Capture the cell that displays the provided text and extract its [x, y] central coordinate. 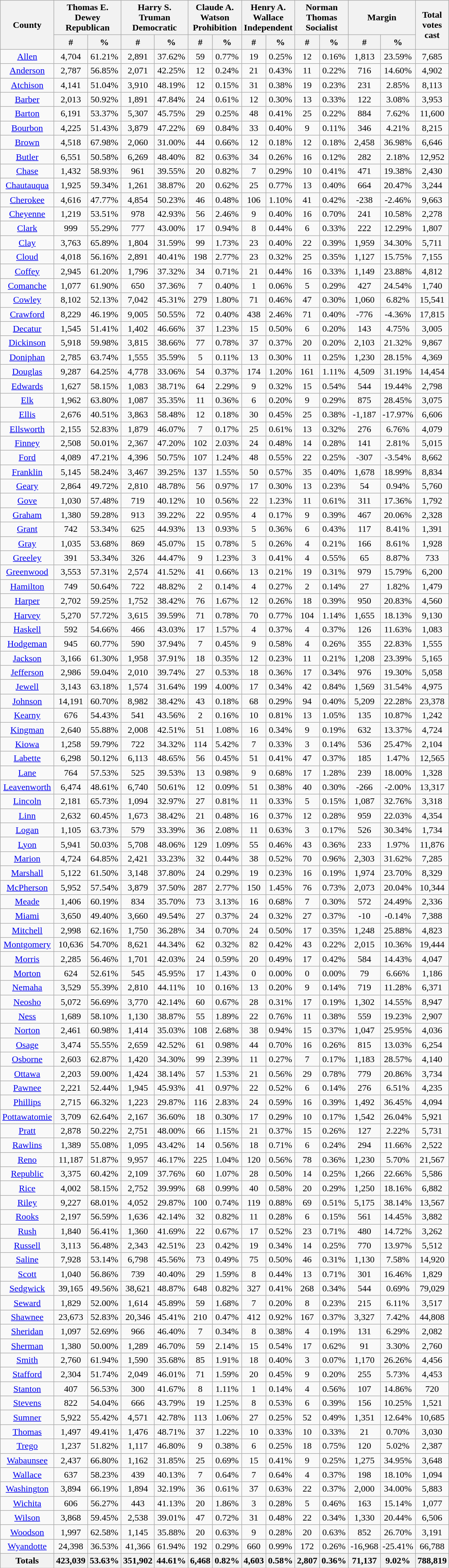
24,398 [71, 1546]
Woodson [27, 1532]
764 [71, 773]
5,941 [71, 844]
4,509 [364, 371]
20.47% [398, 185]
26.26% [398, 1360]
770 [364, 1245]
Saline [27, 1260]
0.92% [281, 1317]
2,986 [71, 673]
231 [364, 85]
14.45% [398, 1217]
-2.46% [398, 200]
14.55% [398, 1002]
3,709 [71, 1117]
Wyandotte [27, 1546]
6,113 [138, 758]
37.50% [171, 887]
7.62% [398, 114]
351,902 [138, 1560]
Morris [27, 959]
1,149 [364, 271]
13.37% [398, 730]
Thomas E. DeweyRepublican [88, 18]
Greenwood [27, 572]
8,982 [138, 701]
42.93% [171, 214]
Franklin [27, 472]
1,879 [138, 429]
4,089 [71, 458]
Rice [27, 1188]
56.46% [105, 959]
2,574 [138, 572]
59.34% [105, 185]
30 [253, 414]
-2.00% [398, 787]
McPherson [27, 887]
7,928 [71, 1260]
541 [138, 715]
Rooks [27, 1217]
822 [71, 1403]
2.83% [227, 1102]
62.87% [105, 1059]
9,957 [138, 1160]
60.98% [105, 1031]
2,167 [138, 1117]
3,763 [71, 243]
1.22% [227, 1432]
4,812 [432, 271]
815 [364, 1045]
0.12% [334, 157]
1.68% [227, 1303]
590 [138, 644]
Margin [382, 18]
480 [364, 1231]
64.85% [105, 859]
210 [200, 1317]
52.69% [105, 1331]
15.79% [398, 572]
412 [253, 1317]
39.01% [171, 1518]
945 [71, 644]
6,269 [138, 157]
Reno [27, 1160]
75 [253, 1260]
14,191 [71, 701]
54.04% [105, 1403]
5.73% [398, 1375]
1,752 [138, 601]
31.19% [398, 371]
6.66% [398, 973]
-4.36% [398, 314]
Nemaha [27, 988]
632 [364, 730]
6,882 [432, 1188]
2,461 [71, 1031]
Mitchell [27, 930]
1,891 [138, 99]
8,229 [71, 314]
2,060 [138, 142]
1.67% [227, 601]
0.72% [227, 1518]
11,876 [432, 844]
Chase [27, 171]
31.59% [171, 243]
1,813 [364, 56]
2,702 [71, 601]
19.30% [398, 673]
4,079 [432, 429]
1,492 [364, 1102]
56.27% [105, 1503]
Rawlins [27, 1145]
0.75% [334, 1446]
Wichita [27, 1503]
8,662 [432, 458]
1.80% [227, 300]
38.71% [171, 386]
50.75% [171, 458]
6.29% [398, 1331]
2,437 [71, 1460]
Jewell [27, 687]
777 [138, 228]
156 [364, 1403]
4,456 [432, 1360]
-25.41% [398, 1546]
58.24% [105, 472]
45.89% [171, 1303]
6,506 [432, 1518]
-0.14% [398, 916]
1,479 [432, 586]
48.65% [171, 758]
976 [364, 673]
47.21% [105, 458]
39,165 [71, 1288]
2,632 [71, 816]
Chautauqua [27, 185]
Clay [27, 243]
8,834 [432, 472]
66.32% [105, 1102]
1,673 [138, 816]
46.19% [105, 314]
53.63% [105, 1560]
199 [200, 687]
13,317 [432, 787]
2,458 [364, 142]
0.07% [334, 1360]
3,318 [432, 801]
71,137 [364, 1560]
62.58% [105, 1532]
8,113 [432, 85]
1,590 [138, 1360]
Rush [27, 1231]
0.57% [281, 472]
65.89% [105, 243]
255 [364, 1375]
33.06% [171, 371]
52.44% [105, 1088]
51.87% [105, 1160]
2,522 [432, 1145]
2,073 [364, 887]
20.86% [398, 1073]
0.47% [227, 1317]
Marion [27, 859]
56.41% [105, 1231]
0.93% [227, 529]
1.07% [227, 1174]
3,615 [138, 615]
59.25% [105, 601]
Wabaunsee [27, 1460]
45.56% [171, 1260]
36.60% [171, 1117]
59.98% [105, 343]
8.61% [398, 543]
Gray [27, 543]
48.61% [105, 787]
733 [432, 558]
6,798 [138, 1260]
1,183 [364, 1059]
14.72% [398, 1231]
5,512 [432, 1245]
282 [364, 157]
6,191 [71, 114]
1.08% [227, 730]
40.12% [171, 501]
7.58% [398, 1260]
6,474 [71, 787]
Brown [27, 142]
875 [364, 400]
7,685 [432, 56]
1.55% [227, 472]
2,998 [71, 930]
49.72% [105, 486]
56.59% [105, 1217]
407 [71, 1389]
39.22% [171, 515]
1,145 [138, 1532]
59.45% [105, 1518]
Sherman [27, 1346]
1,289 [138, 1346]
43.56% [171, 715]
-1,187 [364, 414]
1,030 [71, 501]
852 [364, 1532]
4,823 [432, 930]
Douglas [27, 371]
39.53% [171, 773]
Ellis [27, 414]
Osborne [27, 1059]
779 [364, 1073]
Harvey [27, 615]
Marshall [27, 873]
166 [364, 543]
66 [200, 1131]
9,287 [71, 371]
44.61% [171, 1560]
1,047 [364, 1031]
51.43% [105, 128]
4.75% [398, 329]
Stanton [27, 1389]
1.10% [281, 200]
14.60% [398, 71]
10.25% [398, 1403]
7,042 [138, 300]
Harper [27, 601]
1,807 [432, 228]
9,867 [432, 343]
42.03% [171, 959]
127 [364, 1131]
Scott [27, 1274]
56.53% [105, 1389]
16.46% [398, 1274]
48.87% [171, 1288]
48.40% [171, 157]
2.68% [227, 1031]
2,336 [432, 902]
44,808 [432, 1317]
59.04% [105, 673]
102 [200, 443]
Cheyenne [27, 214]
4,018 [71, 257]
326 [138, 558]
2.03% [227, 443]
Atchison [27, 85]
35.68% [171, 1360]
1.14% [334, 615]
Geary [27, 486]
61.30% [105, 658]
869 [138, 543]
34.00% [398, 1489]
17.36% [398, 501]
20.04% [398, 887]
37.62% [171, 56]
150 [253, 887]
22.28% [398, 701]
Norman ThomasSocialist [322, 18]
2,715 [71, 1102]
0.95% [227, 515]
63.18% [105, 687]
48.78% [171, 486]
31.54% [398, 687]
1.89% [227, 1016]
3,894 [71, 1489]
185 [364, 758]
4,603 [253, 1560]
1,117 [138, 1446]
5.42% [227, 744]
1.47% [398, 758]
Henry A. WallaceIndependent [268, 18]
Pratt [27, 1131]
-10 [364, 916]
56.48% [105, 1245]
2.08% [227, 830]
143 [364, 329]
Lyon [27, 844]
1,389 [71, 1145]
1,060 [364, 300]
0.76% [281, 1016]
Coffey [27, 271]
966 [138, 1331]
884 [364, 114]
Dickinson [27, 343]
5,058 [432, 673]
239 [364, 773]
35.70% [171, 902]
0.73% [334, 887]
Bourbon [27, 128]
3,375 [71, 1174]
2,071 [138, 71]
6.76% [398, 429]
56.69% [105, 1002]
63.80% [105, 400]
54.66% [105, 629]
2,303 [364, 859]
Allen [27, 56]
311 [364, 501]
3,191 [432, 1532]
Kearny [27, 715]
122 [364, 99]
592 [71, 629]
14.43% [398, 959]
1.53% [227, 1073]
1.86% [227, 1503]
24.49% [398, 902]
4,094 [432, 1102]
4,235 [432, 1088]
2,945 [71, 271]
Wallace [27, 1475]
2,785 [71, 357]
6.82% [398, 300]
12,952 [432, 157]
106 [253, 200]
Hamilton [27, 586]
1,627 [71, 386]
1,302 [364, 1002]
2.29% [227, 386]
Riley [27, 1203]
50.58% [105, 157]
233 [364, 844]
45.93% [171, 1088]
47.20% [171, 443]
42 [307, 687]
579 [138, 830]
6.51% [398, 1088]
63.73% [105, 830]
12,565 [432, 758]
1,275 [364, 1460]
26.70% [398, 1532]
78 [307, 1160]
57.72% [105, 615]
58.23% [105, 1475]
1,750 [138, 930]
46.07% [171, 429]
3,166 [71, 658]
Kiowa [27, 744]
5,145 [71, 472]
Grant [27, 529]
49.41% [105, 1432]
5,165 [432, 658]
Stafford [27, 1375]
1.73% [227, 243]
-266 [364, 787]
4,369 [432, 357]
Claude A. WatsonProhibition [215, 18]
-238 [364, 200]
788,819 [432, 1560]
38.66% [171, 343]
9,663 [432, 200]
85 [200, 1360]
1,545 [71, 329]
33 [253, 128]
131 [364, 1331]
2,008 [138, 730]
625 [138, 529]
Butler [27, 157]
Cherokee [27, 200]
5,922 [71, 1417]
13,567 [432, 1203]
10,685 [432, 1417]
1,432 [71, 171]
137 [200, 472]
52 [307, 1417]
45.95% [171, 973]
19.38% [398, 171]
46.80% [171, 1446]
4,052 [138, 1203]
4.21% [398, 128]
1,170 [364, 1360]
Osage [27, 1045]
1.15% [227, 1131]
52.13% [105, 300]
2,603 [71, 1059]
174 [253, 371]
2,430 [432, 171]
36.98% [398, 142]
Crawford [27, 314]
79,029 [432, 1288]
4,047 [432, 959]
51.04% [105, 85]
19.23% [398, 1016]
1,476 [138, 1432]
Sheridan [27, 1331]
72 [200, 314]
126 [364, 629]
39.59% [171, 615]
648 [200, 1288]
61.50% [105, 873]
2,907 [432, 1016]
25.88% [398, 930]
161 [307, 371]
23,673 [71, 1317]
Meade [27, 902]
Neosho [27, 1002]
20.44% [398, 1518]
Linn [27, 816]
37.91% [171, 658]
22.03% [398, 816]
1,402 [138, 329]
4.00% [227, 687]
44.34% [171, 945]
Ness [27, 1016]
Smith [27, 1360]
17,815 [432, 314]
Greeley [27, 558]
Ottawa [27, 1073]
79 [364, 973]
3,113 [71, 1245]
12.64% [398, 1417]
Montgomery [27, 945]
4,518 [71, 142]
2,328 [432, 515]
49.54% [171, 916]
2,538 [138, 1518]
3,467 [138, 472]
Jackson [27, 658]
1,250 [364, 1188]
2,221 [71, 1088]
Russell [27, 1245]
58.48% [171, 414]
18.13% [398, 615]
36.28% [171, 930]
287 [200, 887]
46.17% [171, 1160]
10.36% [398, 945]
55.88% [105, 730]
1,162 [138, 1460]
355 [364, 644]
559 [364, 1016]
48.71% [171, 1432]
Johnson [27, 701]
10,636 [71, 945]
1.25% [227, 1403]
23.88% [398, 271]
1,391 [432, 529]
Ellsworth [27, 429]
50.55% [171, 314]
2,285 [71, 959]
41.13% [171, 1503]
48.82% [171, 586]
2,640 [71, 730]
1,569 [364, 687]
1,945 [138, 1088]
65.73% [105, 801]
7.42% [398, 1317]
4,778 [138, 371]
59.28% [105, 515]
34.95% [398, 1460]
Phillips [27, 1102]
8,329 [432, 873]
6,468 [200, 1560]
1,689 [71, 1016]
2.14% [227, 1346]
4,036 [432, 1031]
1,328 [432, 773]
978 [138, 214]
961 [138, 171]
129 [200, 844]
11,600 [432, 114]
Pawnee [27, 1088]
40.13% [171, 1475]
44.11% [171, 988]
60.42% [105, 1174]
5,760 [432, 486]
2,864 [71, 486]
215 [364, 1303]
19.44% [398, 386]
3,650 [71, 916]
19,444 [432, 945]
61 [200, 1045]
1,796 [138, 271]
40.51% [105, 414]
Cowley [27, 300]
Elk [27, 400]
24.54% [398, 286]
5,122 [71, 873]
1,223 [138, 1102]
8,947 [432, 1002]
10.58% [398, 214]
51.41% [105, 329]
5,711 [432, 243]
3,770 [138, 1002]
14,920 [432, 1260]
13.03% [398, 1045]
66.19% [105, 1489]
4,902 [432, 71]
60.70% [105, 701]
525 [138, 773]
1,237 [71, 1446]
0.96% [334, 859]
47.22% [171, 128]
4,571 [138, 1417]
3,244 [432, 185]
Labette [27, 758]
8,621 [138, 945]
7,388 [432, 916]
15.75% [398, 257]
40.40% [171, 1274]
167 [307, 1317]
49.56% [105, 1288]
Harry S. TrumanDemocratic [155, 18]
100 [200, 1203]
4,141 [71, 85]
5,270 [71, 615]
22.83% [398, 644]
950 [364, 601]
67.98% [105, 142]
47.84% [171, 99]
7,285 [432, 859]
20,346 [138, 1317]
58.10% [105, 1016]
6,646 [432, 142]
1,521 [432, 1403]
660 [253, 1546]
31.85% [171, 1460]
2,082 [432, 1331]
8,102 [71, 300]
3.13% [227, 902]
2.39% [227, 1059]
3,882 [432, 1217]
58.93% [105, 171]
5,921 [432, 1117]
Leavenworth [27, 787]
48.06% [171, 844]
3,868 [71, 1518]
959 [364, 816]
23.59% [398, 56]
1,420 [138, 1059]
41,366 [138, 1546]
-17.97% [398, 414]
2,751 [138, 1131]
119 [253, 1203]
3,005 [432, 329]
1,804 [138, 243]
60.19% [105, 902]
163 [364, 1503]
Clark [27, 228]
2,104 [432, 744]
4,396 [138, 458]
62 [200, 945]
2,304 [71, 1375]
2,387 [432, 1446]
1,740 [432, 286]
Haskell [27, 629]
23,378 [432, 701]
31.00% [171, 142]
5.70% [398, 1160]
23.39% [398, 658]
32.76% [398, 801]
35.35% [171, 400]
68.01% [105, 1203]
Morton [27, 973]
1,497 [71, 1432]
1,962 [71, 400]
0.06% [281, 286]
6,606 [432, 414]
1,248 [364, 930]
Finney [27, 443]
3.08% [398, 99]
1,701 [138, 959]
9,130 [432, 615]
2,878 [71, 1131]
720 [432, 1389]
1,258 [71, 744]
Edwards [27, 386]
2,676 [71, 414]
53.14% [105, 1260]
676 [71, 715]
1.57% [227, 629]
443 [138, 1503]
545 [138, 973]
Barton [27, 114]
4,002 [71, 1188]
391 [71, 558]
4,354 [432, 816]
20.83% [398, 601]
1,734 [432, 830]
County [27, 25]
2,197 [71, 1217]
116 [200, 1102]
1.82% [398, 586]
55.29% [105, 228]
56.86% [105, 1274]
14.86% [398, 1389]
2,367 [138, 443]
222 [364, 228]
41.52% [171, 572]
5,307 [138, 114]
427 [364, 286]
Thomas [27, 1432]
666 [138, 1403]
1,242 [432, 715]
20.06% [398, 515]
Lincoln [27, 801]
1,542 [364, 1117]
241 [364, 214]
2,807 [307, 1560]
1.24% [227, 458]
28.45% [398, 400]
1.05% [334, 715]
-776 [364, 314]
50.22% [105, 1131]
62.16% [105, 930]
1,574 [138, 687]
637 [71, 1475]
Jefferson [27, 673]
35.59% [171, 357]
1,614 [138, 1303]
2.22% [398, 1131]
48.19% [171, 85]
39.74% [171, 673]
55.08% [105, 1145]
22.66% [398, 1174]
14,454 [432, 371]
18.99% [398, 472]
60.77% [105, 644]
50.64% [105, 586]
2,343 [138, 1245]
55.55% [105, 1045]
2.18% [398, 157]
Comanche [27, 286]
6,551 [71, 157]
0.88% [281, 1203]
50 [253, 472]
25.47% [398, 744]
1,974 [364, 873]
94 [307, 701]
1.91% [227, 1360]
44.93% [171, 529]
572 [364, 902]
606 [71, 1503]
2,752 [138, 1188]
2,015 [364, 945]
423,039 [71, 1560]
57.48% [105, 501]
-16,968 [364, 1546]
61.21% [105, 56]
52.00% [105, 1303]
-3.54% [398, 458]
5,015 [432, 443]
Total votes cast [432, 25]
11,187 [71, 1160]
172 [307, 1546]
438 [253, 314]
18.00% [398, 773]
Hodgeman [27, 644]
43.00% [171, 228]
1.28% [334, 773]
2,787 [71, 71]
7,155 [432, 257]
Shawnee [27, 1317]
12.29% [398, 228]
5,731 [432, 1131]
742 [71, 529]
5,708 [138, 844]
45.75% [171, 114]
49.40% [105, 916]
1,351 [364, 1417]
346 [364, 128]
11.28% [398, 988]
2,278 [432, 214]
2,203 [71, 1073]
1,186 [432, 973]
56.85% [105, 71]
716 [364, 71]
108 [200, 1031]
45.31% [171, 300]
1,261 [138, 185]
3,953 [432, 99]
2.81% [398, 443]
471 [364, 171]
1,360 [138, 1231]
54.43% [105, 715]
52.61% [105, 973]
2,000 [364, 1489]
1,105 [71, 830]
6,740 [138, 787]
2,508 [71, 443]
28.57% [398, 1059]
66,788 [432, 1546]
1.43% [227, 973]
57 [200, 1073]
3,262 [432, 1231]
1,959 [364, 243]
1,219 [71, 214]
37.76% [171, 1174]
21.32% [398, 343]
3,148 [138, 873]
9,227 [71, 1203]
327 [253, 1288]
3,474 [71, 1045]
39.55% [171, 171]
2,013 [71, 99]
50.92% [105, 99]
50.23% [171, 200]
50.03% [105, 844]
999 [71, 228]
37.32% [171, 271]
Decatur [27, 329]
2,155 [71, 429]
5,209 [364, 701]
18.16% [398, 1188]
279 [200, 300]
77 [200, 343]
6,200 [432, 572]
42.52% [171, 1045]
3,660 [138, 916]
624 [71, 973]
301 [364, 1274]
5,918 [71, 343]
3,517 [432, 1303]
11.66% [398, 1145]
5.02% [398, 1446]
46.66% [171, 329]
4,975 [432, 687]
1,330 [364, 1518]
1.09% [227, 844]
Kingman [27, 730]
34.32% [171, 744]
141 [364, 443]
43.79% [171, 1403]
5,072 [71, 1002]
50.00% [105, 1346]
61.20% [105, 271]
38,621 [138, 1288]
4,704 [71, 56]
Sumner [27, 1417]
41.67% [171, 1389]
Norton [27, 1031]
46.01% [171, 1375]
5,883 [432, 1489]
64 [200, 386]
913 [138, 515]
Totals [27, 1560]
Wilson [27, 1518]
36.45% [398, 1102]
9,005 [138, 314]
1,792 [432, 501]
4,140 [432, 1059]
37.80% [171, 873]
3,075 [432, 400]
3,030 [432, 1432]
3,529 [71, 988]
Republic [27, 1174]
1.97% [398, 844]
Doniphan [27, 357]
3,910 [138, 85]
42.78% [171, 1417]
55.39% [105, 988]
584 [364, 959]
2,010 [138, 673]
1,636 [138, 1217]
561 [364, 1217]
50.01% [105, 443]
30.34% [398, 830]
4,453 [432, 1375]
Sedgwick [27, 1288]
-307 [364, 458]
5,952 [71, 887]
25.95% [398, 1031]
31.64% [171, 687]
135 [364, 715]
2,109 [138, 1174]
53.37% [105, 114]
1,095 [138, 1145]
50.61% [171, 787]
Anderson [27, 71]
91 [364, 1346]
10,344 [432, 887]
10.87% [398, 715]
1.45% [281, 887]
Washington [27, 1489]
61.90% [105, 286]
2.85% [398, 85]
300 [138, 1389]
1,127 [364, 257]
3,815 [138, 343]
1,406 [71, 902]
9.02% [398, 1560]
1,997 [71, 1532]
1.04% [227, 1160]
Stevens [27, 1403]
44.47% [171, 558]
Lane [27, 773]
526 [364, 830]
Cloud [27, 257]
979 [364, 572]
2,049 [138, 1375]
8.41% [398, 529]
1,208 [364, 658]
2,421 [138, 859]
1.06% [227, 1417]
3,734 [432, 1073]
8,215 [432, 128]
11.63% [398, 629]
4,616 [71, 200]
39.25% [171, 472]
192 [200, 1546]
3,553 [71, 572]
13.97% [398, 1245]
36.53% [105, 1546]
6,371 [432, 988]
2,103 [364, 343]
51.74% [105, 1375]
0.74% [227, 1203]
834 [138, 902]
104 [307, 615]
439 [138, 1475]
45.07% [171, 543]
1,414 [138, 1031]
53.51% [105, 214]
0.51% [334, 1203]
26.04% [398, 1117]
63.74% [105, 357]
41.69% [171, 1231]
33.39% [171, 830]
35.88% [171, 1532]
6.11% [398, 1303]
1,040 [71, 1274]
50.12% [105, 758]
5,175 [364, 1203]
15.14% [398, 1503]
40.41% [171, 257]
43.42% [171, 1145]
5,586 [432, 1174]
48.00% [171, 1131]
3.30% [398, 1346]
57.54% [105, 887]
Trego [27, 1446]
59.79% [105, 744]
43.03% [171, 629]
Barber [27, 99]
6,254 [432, 1045]
21,567 [432, 1160]
Graham [27, 515]
1,266 [364, 1174]
1,894 [138, 1489]
749 [71, 586]
32.97% [171, 801]
1.20% [281, 371]
54.70% [105, 945]
56.16% [105, 257]
Seward [27, 1303]
739 [138, 1274]
33.23% [171, 859]
46.70% [171, 1346]
1,840 [71, 1231]
35 [307, 472]
23.70% [398, 873]
Miami [27, 916]
Pottawatomie [27, 1117]
3,143 [71, 687]
35.03% [171, 1031]
55.42% [105, 1417]
39.99% [171, 1188]
6,298 [71, 758]
3,863 [138, 414]
1,424 [138, 1073]
225 [200, 1160]
28.15% [398, 357]
Logan [27, 830]
2,659 [138, 1045]
650 [138, 286]
1,925 [71, 185]
467 [364, 515]
1,958 [138, 658]
117 [364, 529]
3,327 [364, 1317]
15,541 [432, 300]
8.87% [398, 558]
18.10% [398, 1475]
Ford [27, 458]
45.41% [171, 1317]
53.68% [105, 543]
60.45% [105, 816]
57.53% [105, 773]
47.77% [105, 200]
536 [364, 744]
59.00% [105, 1073]
1,035 [71, 543]
2,181 [71, 801]
268 [307, 1288]
37.36% [171, 286]
466 [138, 629]
57.31% [105, 572]
46.40% [171, 1331]
1,928 [432, 543]
42.25% [171, 71]
64.25% [105, 371]
65 [364, 558]
4,560 [432, 601]
Gove [27, 501]
62.64% [105, 1117]
3,648 [432, 1460]
0.09% [227, 787]
51.82% [105, 1446]
32.19% [171, 1489]
664 [364, 185]
1,678 [364, 472]
66.80% [105, 1460]
37.94% [171, 644]
1,655 [364, 615]
1,097 [71, 1331]
4,854 [138, 200]
31.62% [398, 859]
4,225 [71, 128]
2,798 [432, 386]
113 [200, 1417]
114 [200, 744]
294 [364, 1145]
